Provide the [X, Y] coordinate of the cell's center where the given text is located.  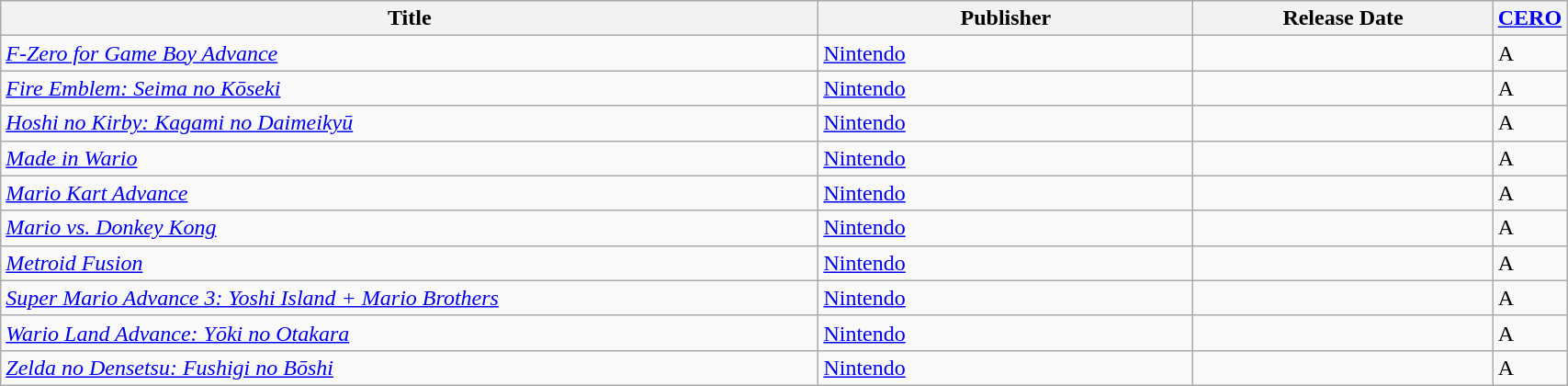
Hoshi no Kirby: Kagami no Daimeikyū [410, 123]
Title [410, 18]
Mario Kart Advance [410, 193]
Wario Land Advance: Yōki no Otakara [410, 333]
F-Zero for Game Boy Advance [410, 53]
Zelda no Densetsu: Fushigi no Bōshi [410, 368]
Metroid Fusion [410, 263]
Fire Emblem: Seima no Kōseki [410, 88]
Super Mario Advance 3: Yoshi Island + Mario Brothers [410, 298]
Publisher [1006, 18]
Made in Wario [410, 158]
Mario vs. Donkey Kong [410, 228]
Release Date [1343, 18]
CERO [1529, 18]
